Locate the cell with the specified text and output its [x, y] center coordinate. 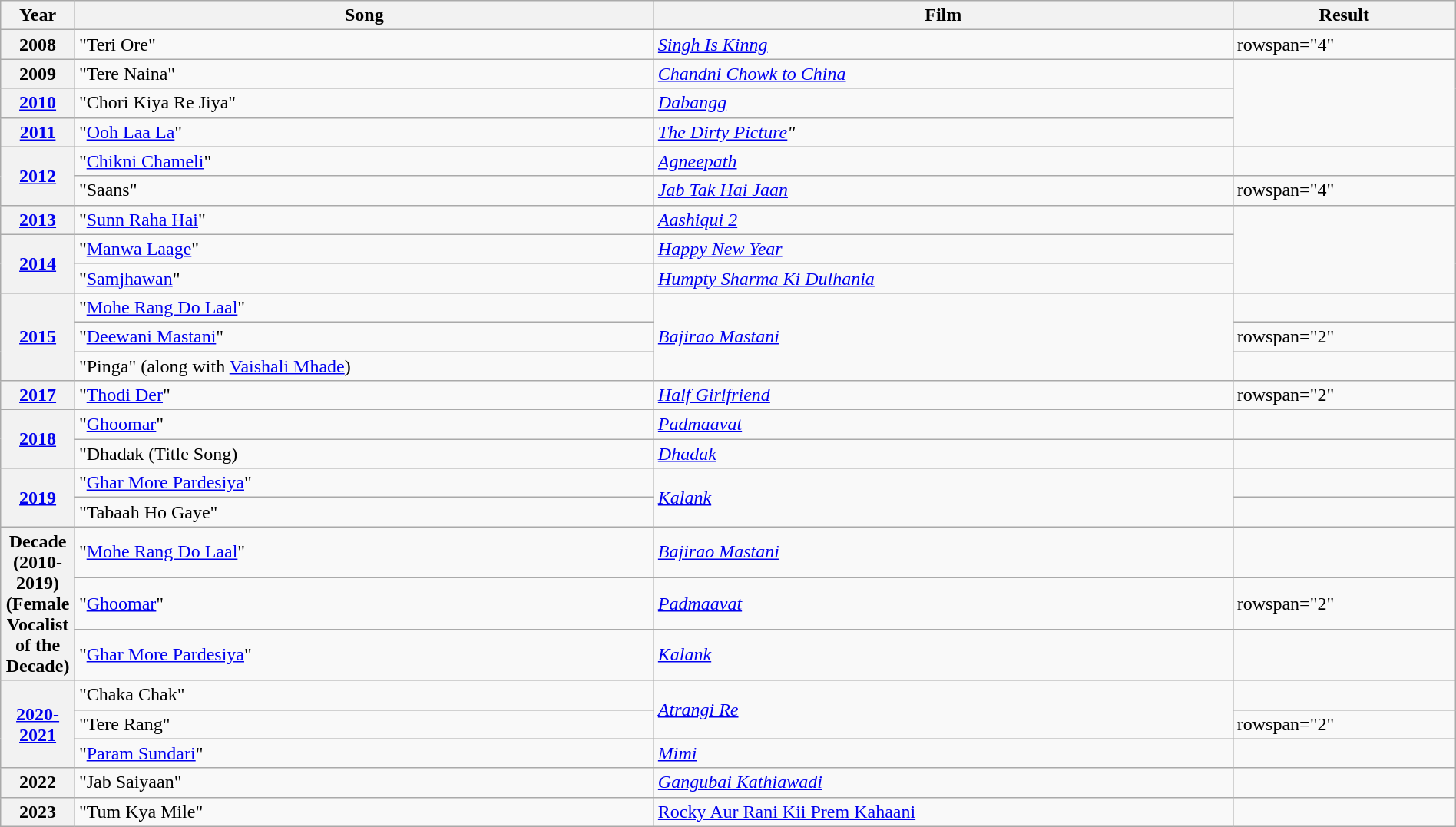
"Tere Naina" [364, 74]
"Samjhawan" [364, 278]
2017 [38, 395]
Gangubai Kathiawadi [943, 782]
Dhadak [943, 454]
2012 [38, 176]
Singh Is Kinng [943, 45]
Dabangg [943, 103]
Year [38, 15]
2015 [38, 336]
The Dirty Picture" [943, 132]
"Manwa Laage" [364, 249]
2020-2021 [38, 724]
2013 [38, 220]
Rocky Aur Rani Kii Prem Kahaani [943, 812]
2023 [38, 812]
"Saans" [364, 190]
"Tum Kya Mile" [364, 812]
Decade (2010-2019) (Female Vocalist of the Decade) [38, 604]
"Dhadak (Title Song) [364, 454]
Atrangi Re [943, 710]
"Tabaah Ho Gaye" [364, 512]
Aashiqui 2 [943, 220]
"Chaka Chak" [364, 695]
2018 [38, 439]
Mimi [943, 753]
2014 [38, 263]
2010 [38, 103]
Humpty Sharma Ki Dulhania [943, 278]
Agneepath [943, 161]
"Jab Saiyaan" [364, 782]
2022 [38, 782]
"Tere Rang" [364, 724]
"Param Sundari" [364, 753]
"Teri Ore" [364, 45]
Film [943, 15]
"Pinga" (along with Vaishali Mhade) [364, 366]
Result [1344, 15]
"Sunn Raha Hai" [364, 220]
Jab Tak Hai Jaan [943, 190]
Half Girlfriend [943, 395]
"Chori Kiya Re Jiya" [364, 103]
Song [364, 15]
2009 [38, 74]
2011 [38, 132]
"Deewani Mastani" [364, 336]
2008 [38, 45]
Happy New Year [943, 249]
Chandni Chowk to China [943, 74]
"Ooh Laa La" [364, 132]
"Thodi Der" [364, 395]
"Chikni Chameli" [364, 161]
2019 [38, 498]
